Scan for the cell matching the given text and deliver its [X, Y] coordinate at center. 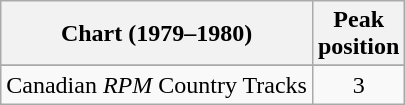
Canadian RPM Country Tracks [157, 85]
Chart (1979–1980) [157, 34]
3 [358, 85]
Peakposition [358, 34]
